Extract the [x, y] coordinate from the center of the cell holding the provided text.  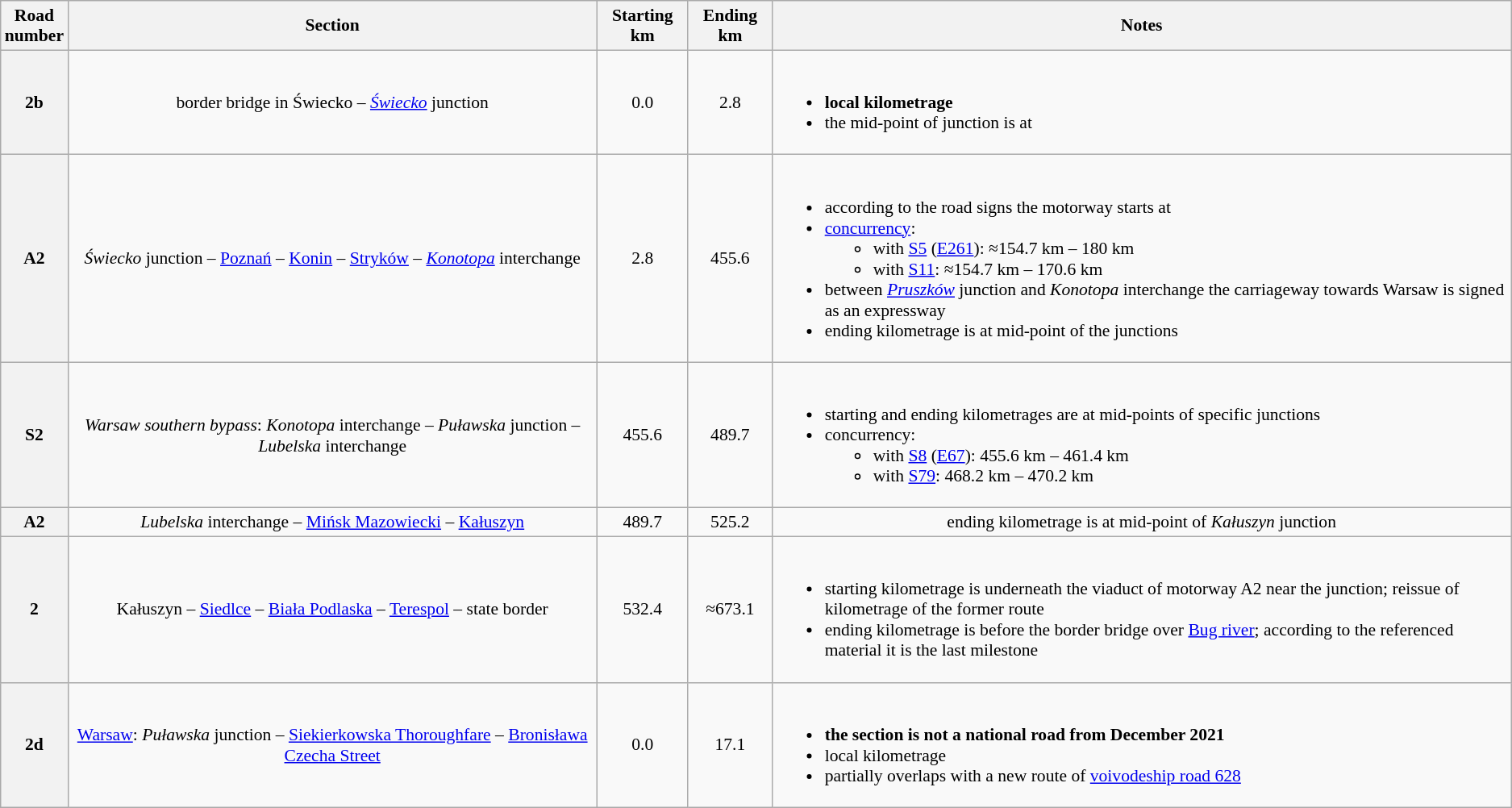
Warsaw: Puławska junction – Siekierkowska Thoroughfare – Bronisława Czecha Street [332, 745]
ending kilometrage is at mid-point of Kałuszyn junction [1142, 523]
Warsaw southern bypass: Konotopa interchange – Puławska junction – Lubelska interchange [332, 435]
532.4 [642, 610]
Notes [1142, 26]
the section is not a national road from December 2021local kilometragepartially overlaps with a new route of voivodeship road 628 [1142, 745]
2 [34, 610]
2b [34, 102]
local kilometragethe mid-point of junction is at [1142, 102]
starting and ending kilometrages are at mid-points of specific junctionsconcurrency:with S8 (E67): 455.6 km – 461.4 kmwith S79: 468.2 km – 470.2 km [1142, 435]
Starting km [642, 26]
≈673.1 [730, 610]
Kałuszyn – Siedlce – Biała Podlaska – Terespol – state border [332, 610]
border bridge in Świecko – Świecko junction [332, 102]
17.1 [730, 745]
Roadnumber [34, 26]
2d [34, 745]
Section [332, 26]
Świecko junction – Poznań – Konin – Stryków – Konotopa interchange [332, 258]
525.2 [730, 523]
S2 [34, 435]
Lubelska interchange – Mińsk Mazowiecki – Kałuszyn [332, 523]
Ending km [730, 26]
